Capture the cell that displays the provided text and extract its (X, Y) central coordinate. 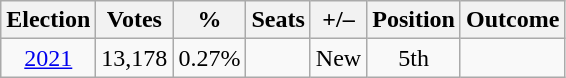
Votes (134, 20)
Election (48, 20)
13,178 (134, 58)
Position (414, 20)
% (210, 20)
2021 (48, 58)
5th (414, 58)
0.27% (210, 58)
Seats (278, 20)
+/– (338, 20)
New (338, 58)
Outcome (512, 20)
